Search for the cell housing the specified text and yield its (x, y) center coordinate. 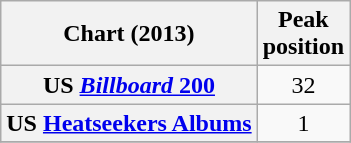
Chart (2013) (129, 34)
Peakposition (303, 34)
32 (303, 85)
1 (303, 123)
US Heatseekers Albums (129, 123)
US Billboard 200 (129, 85)
